Capture the cell that displays the provided text and extract its (X, Y) central coordinate. 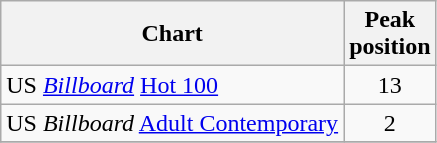
Peakposition (390, 34)
13 (390, 85)
US Billboard Adult Contemporary (172, 123)
US Billboard Hot 100 (172, 85)
Chart (172, 34)
2 (390, 123)
